Return the [X, Y] coordinate for the center point of the cell that contains the specified text.  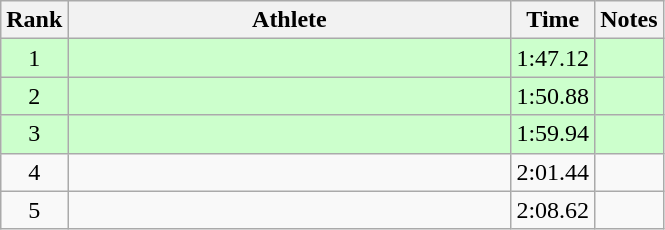
1:59.94 [553, 134]
Time [553, 20]
Notes [629, 20]
2:08.62 [553, 210]
5 [34, 210]
1:50.88 [553, 96]
2:01.44 [553, 172]
2 [34, 96]
Athlete [290, 20]
1:47.12 [553, 58]
1 [34, 58]
3 [34, 134]
4 [34, 172]
Rank [34, 20]
